Identify which cell holds the provided text, then report its [X, Y] central coordinate. 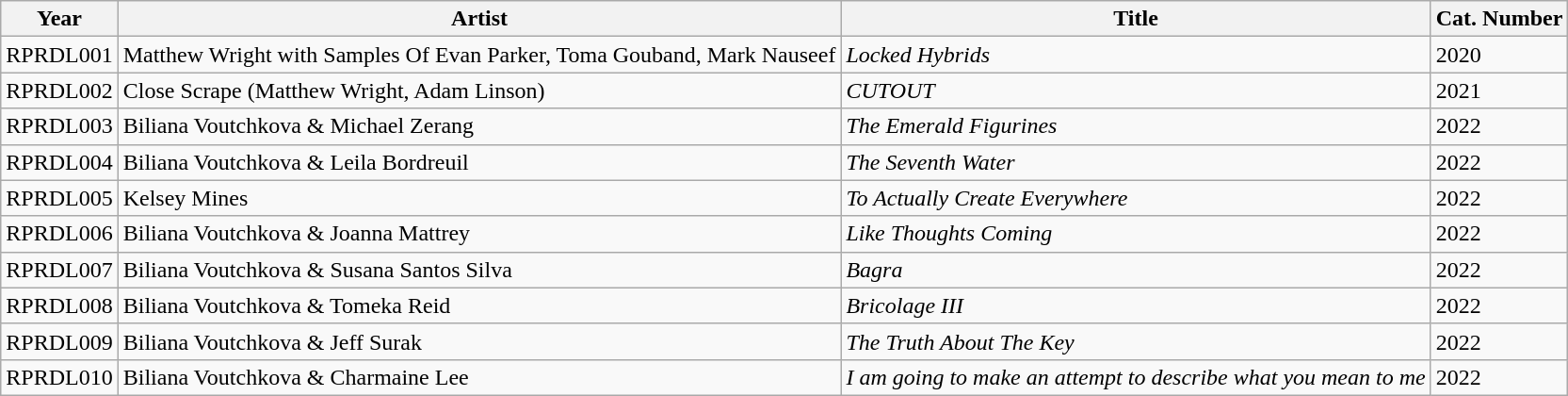
CUTOUT [1136, 91]
RPRDL001 [59, 55]
Locked Hybrids [1136, 55]
Biliana Voutchkova & Charmaine Lee [479, 377]
Title [1136, 19]
2021 [1499, 91]
Artist [479, 19]
Like Thoughts Coming [1136, 234]
The Truth About The Key [1136, 341]
Bagra [1136, 270]
RPRDL009 [59, 341]
RPRDL003 [59, 126]
RPRDL005 [59, 198]
Biliana Voutchkova & Leila Bordreuil [479, 162]
The Emerald Figurines [1136, 126]
Biliana Voutchkova & Susana Santos Silva [479, 270]
Biliana Voutchkova & Joanna Mattrey [479, 234]
To Actually Create Everywhere [1136, 198]
Close Scrape (Matthew Wright, Adam Linson) [479, 91]
Biliana Voutchkova & Michael Zerang [479, 126]
RPRDL008 [59, 305]
The Seventh Water [1136, 162]
Year [59, 19]
RPRDL006 [59, 234]
Matthew Wright with Samples Of Evan Parker, Toma Gouband, Mark Nauseef [479, 55]
2020 [1499, 55]
I am going to make an attempt to describe what you mean to me [1136, 377]
RPRDL004 [59, 162]
RPRDL002 [59, 91]
Biliana Voutchkova & Jeff Surak [479, 341]
Cat. Number [1499, 19]
Biliana Voutchkova & Tomeka Reid [479, 305]
RPRDL010 [59, 377]
Kelsey Mines [479, 198]
RPRDL007 [59, 270]
Bricolage III [1136, 305]
